From the cell containing the given text, extract its center point as [x, y] coordinate. 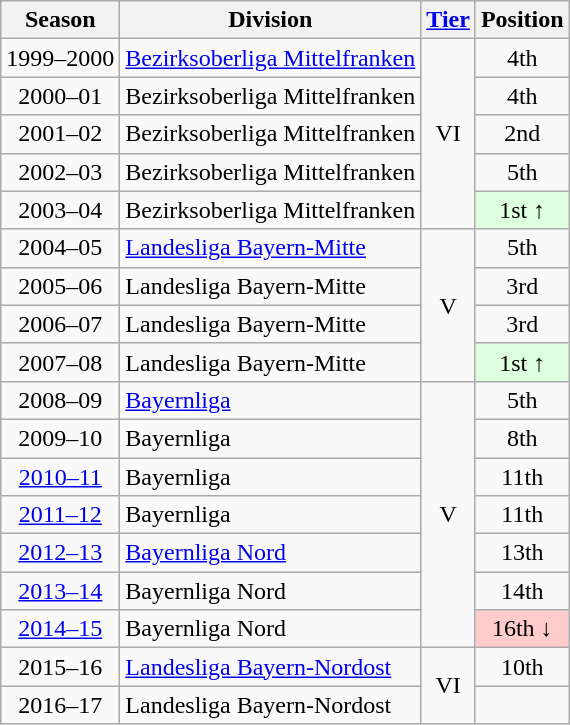
2008–09 [60, 400]
Tier [448, 20]
2016–17 [60, 705]
Division [270, 20]
13th [522, 553]
2012–13 [60, 553]
2005–06 [60, 286]
10th [522, 667]
2006–07 [60, 324]
2nd [522, 134]
2013–14 [60, 591]
2003–04 [60, 210]
2011–12 [60, 515]
2015–16 [60, 667]
2009–10 [60, 438]
1999–2000 [60, 58]
8th [522, 438]
2004–05 [60, 248]
2001–02 [60, 134]
Position [522, 20]
2010–11 [60, 477]
14th [522, 591]
2014–15 [60, 629]
2007–08 [60, 362]
2002–03 [60, 172]
Season [60, 20]
2000–01 [60, 96]
16th ↓ [522, 629]
